Search for the cell housing the specified text and yield its (x, y) center coordinate. 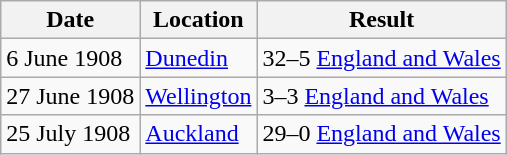
Date (70, 20)
32–5 England and Wales (382, 58)
25 July 1908 (70, 134)
Location (198, 20)
6 June 1908 (70, 58)
29–0 England and Wales (382, 134)
27 June 1908 (70, 96)
Dunedin (198, 58)
Auckland (198, 134)
3–3 England and Wales (382, 96)
Result (382, 20)
Wellington (198, 96)
